Detect which cell encompasses the target text, then output its (x, y) center coordinate. 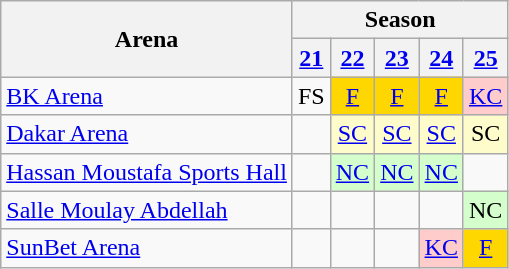
25 (485, 58)
Salle Moulay Abdellah (147, 210)
BK Arena (147, 96)
23 (397, 58)
22 (352, 58)
21 (311, 58)
Season (400, 20)
Hassan Moustafa Sports Hall (147, 172)
SunBet Arena (147, 248)
24 (441, 58)
FS (311, 96)
Arena (147, 39)
Dakar Arena (147, 134)
